From the cell containing the given text, extract its center point as (X, Y) coordinate. 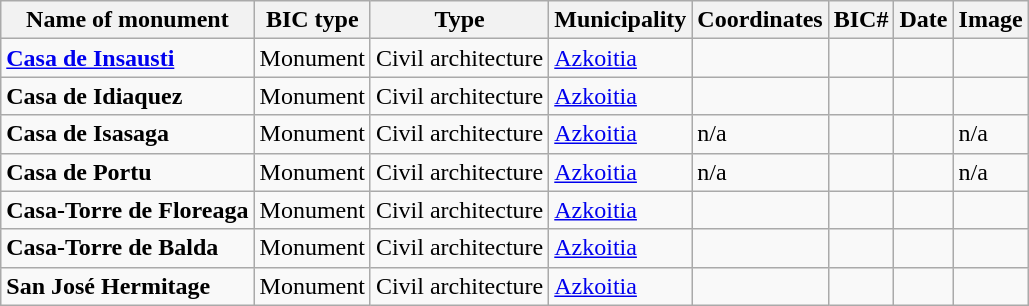
Casa de Insausti (128, 58)
Image (990, 20)
Casa de Portu (128, 172)
Casa-Torre de Floreaga (128, 210)
Casa-Torre de Balda (128, 248)
San José Hermitage (128, 286)
Type (459, 20)
BIC type (312, 20)
Casa de Idiaquez (128, 96)
Coordinates (760, 20)
BIC# (861, 20)
Municipality (620, 20)
Date (924, 20)
Casa de Isasaga (128, 134)
Name of monument (128, 20)
